Pinpoint the cell where the given text exists, returning its [X, Y] midpoint coordinate. 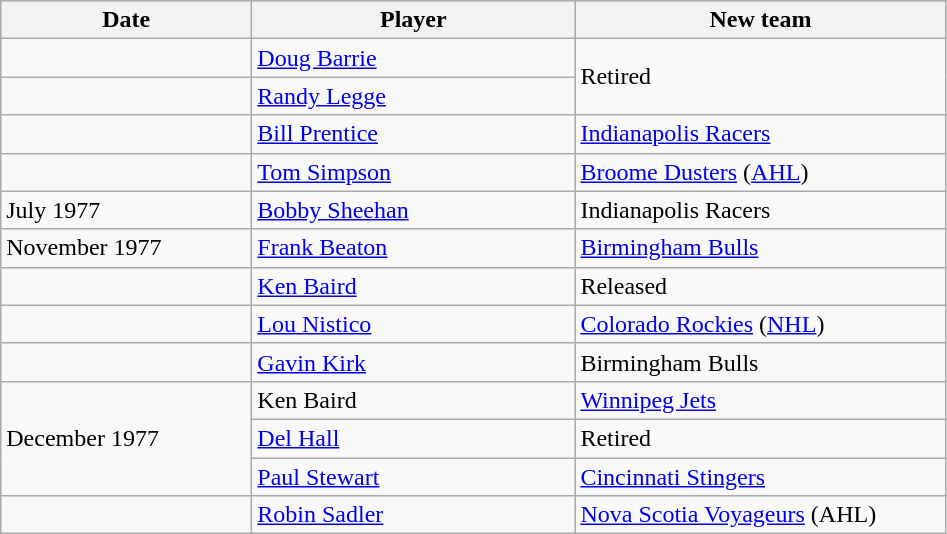
Broome Dusters (AHL) [760, 172]
Tom Simpson [414, 172]
Colorado Rockies (NHL) [760, 324]
Del Hall [414, 438]
Player [414, 20]
Bill Prentice [414, 134]
Randy Legge [414, 96]
Robin Sadler [414, 515]
New team [760, 20]
Paul Stewart [414, 477]
Released [760, 286]
Doug Barrie [414, 58]
December 1977 [126, 438]
Date [126, 20]
November 1977 [126, 248]
Gavin Kirk [414, 362]
Winnipeg Jets [760, 400]
Cincinnati Stingers [760, 477]
July 1977 [126, 210]
Nova Scotia Voyageurs (AHL) [760, 515]
Lou Nistico [414, 324]
Frank Beaton [414, 248]
Bobby Sheehan [414, 210]
